Capture the cell that displays the provided text and extract its (x, y) central coordinate. 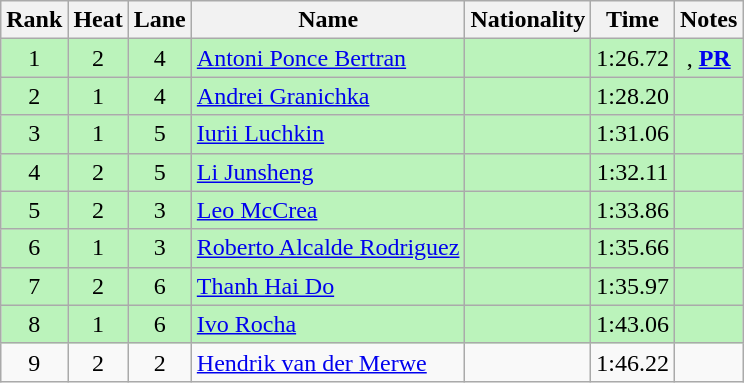
Andrei Granichka (328, 96)
Rank (34, 20)
Thanh Hai Do (328, 286)
1:26.72 (633, 58)
Hendrik van der Merwe (328, 362)
1:43.06 (633, 324)
1:33.86 (633, 210)
Notes (708, 20)
Time (633, 20)
Li Junsheng (328, 172)
Leo McCrea (328, 210)
7 (34, 286)
9 (34, 362)
1:28.20 (633, 96)
Roberto Alcalde Rodriguez (328, 248)
1:31.06 (633, 134)
1:32.11 (633, 172)
1:46.22 (633, 362)
Heat (98, 20)
Antoni Ponce Bertran (328, 58)
1:35.66 (633, 248)
Nationality (528, 20)
1:35.97 (633, 286)
Ivo Rocha (328, 324)
Name (328, 20)
8 (34, 324)
, PR (708, 58)
Lane (160, 20)
Iurii Luchkin (328, 134)
